Find where the given text appears and provide that cell's center as [X, Y] coordinate. 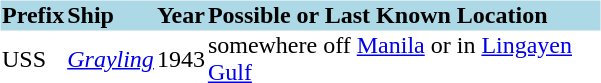
Prefix [32, 15]
Year [180, 15]
Ship [111, 15]
Possible or Last Known Location [403, 15]
